Output the [X, Y] coordinate of the center of the cell containing the given text.  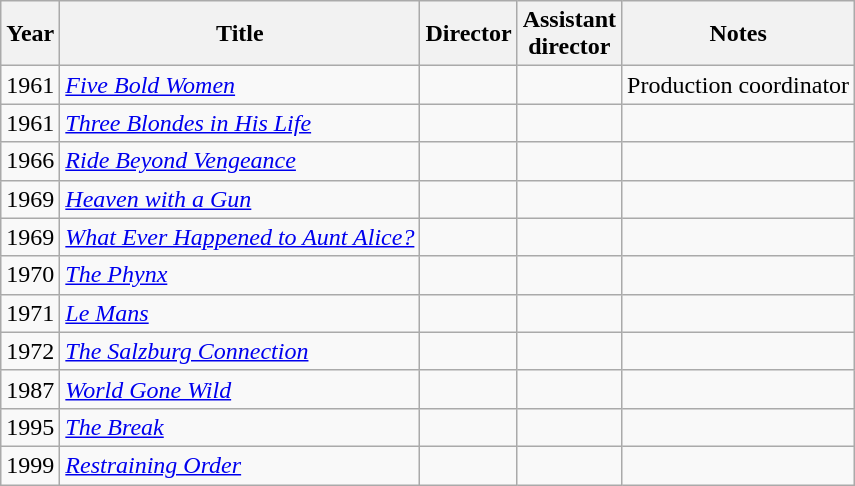
1995 [30, 427]
The Salzburg Connection [240, 351]
Director [468, 34]
Notes [738, 34]
The Phynx [240, 275]
Production coordinator [738, 85]
World Gone Wild [240, 389]
Three Blondes in His Life [240, 123]
1972 [30, 351]
What Ever Happened to Aunt Alice? [240, 237]
1987 [30, 389]
Heaven with a Gun [240, 199]
The Break [240, 427]
Assistantdirector [569, 34]
Ride Beyond Vengeance [240, 161]
1971 [30, 313]
Restraining Order [240, 465]
1970 [30, 275]
Five Bold Women [240, 85]
Le Mans [240, 313]
Year [30, 34]
1999 [30, 465]
Title [240, 34]
1966 [30, 161]
